Identify which cell holds the provided text, then report its [X, Y] central coordinate. 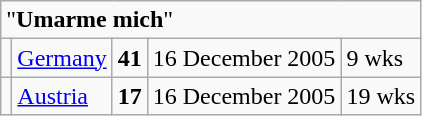
Germany [62, 58]
41 [130, 58]
17 [130, 96]
Austria [62, 96]
19 wks [381, 96]
"Umarme mich" [211, 20]
9 wks [381, 58]
